Pinpoint the cell where the given text exists, returning its [X, Y] midpoint coordinate. 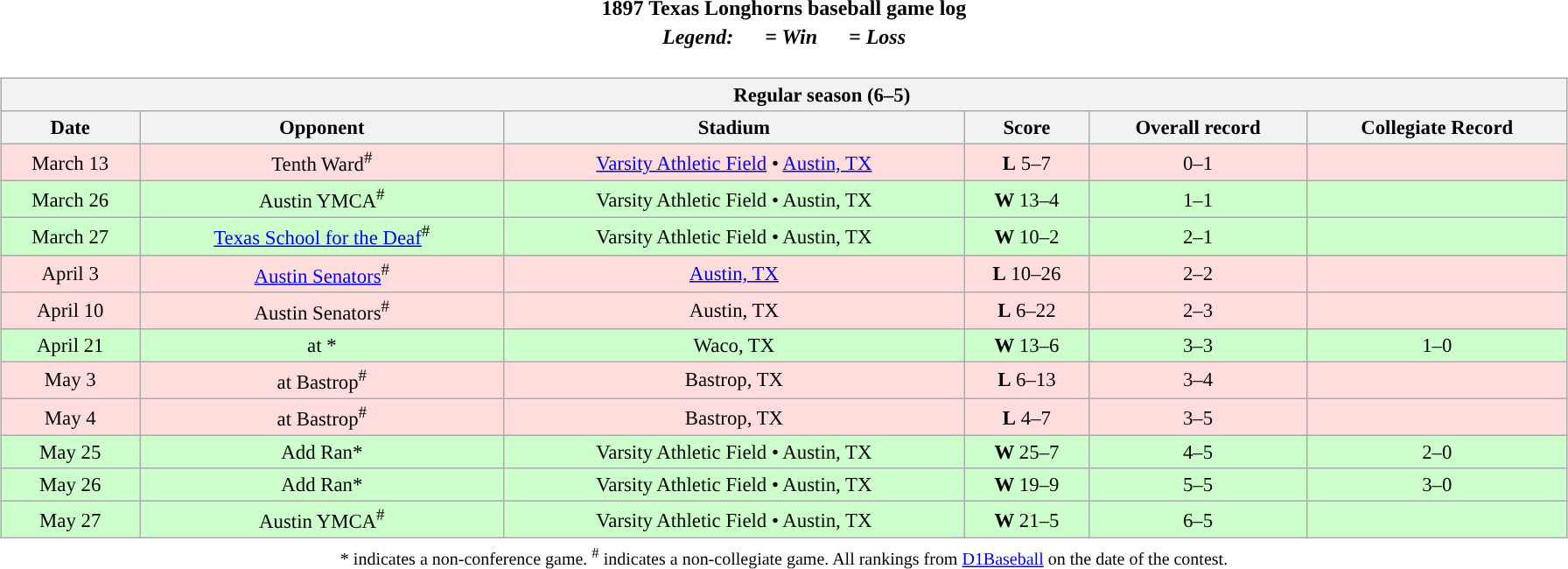
2–3 [1198, 310]
0–1 [1198, 162]
Tenth Ward# [322, 162]
2–1 [1198, 236]
3–3 [1198, 345]
W 19–9 [1027, 485]
March 27 [70, 236]
at * [322, 345]
Regular season (6–5) [784, 95]
L 10–26 [1027, 273]
W 21–5 [1027, 520]
L 4–7 [1027, 417]
3–4 [1198, 380]
5–5 [1198, 485]
3–0 [1437, 485]
6–5 [1198, 520]
May 4 [70, 417]
Stadium [734, 128]
May 25 [70, 452]
April 21 [70, 345]
Date [70, 128]
April 3 [70, 273]
3–5 [1198, 417]
Texas School for the Deaf# [322, 236]
1–0 [1437, 345]
W 13–6 [1027, 345]
May 26 [70, 485]
2–2 [1198, 273]
2–0 [1437, 452]
4–5 [1198, 452]
1–1 [1198, 200]
Opponent [322, 128]
Waco, TX [734, 345]
W 25–7 [1027, 452]
L 6–22 [1027, 310]
Collegiate Record [1437, 128]
L 5–7 [1027, 162]
Score [1027, 128]
March 26 [70, 200]
W 10–2 [1027, 236]
Overall record [1198, 128]
May 3 [70, 380]
W 13–4 [1027, 200]
March 13 [70, 162]
April 10 [70, 310]
May 27 [70, 520]
L 6–13 [1027, 380]
